Find where the given text appears and provide that cell's center as [x, y] coordinate. 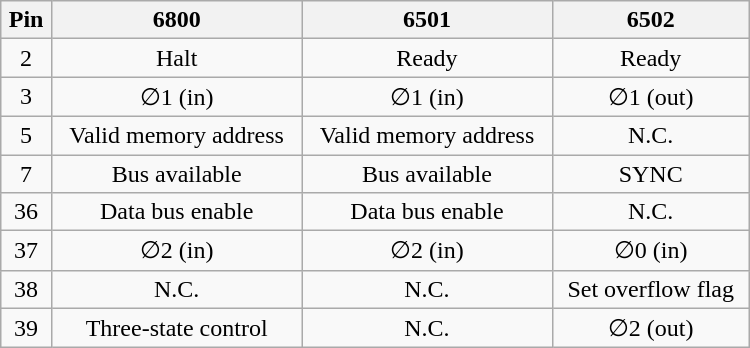
∅1 (out) [650, 97]
3 [26, 97]
Set overflow flag [650, 289]
37 [26, 251]
∅2 (out) [650, 328]
Pin [26, 20]
38 [26, 289]
39 [26, 328]
Halt [176, 58]
Three-state control [176, 328]
6502 [650, 20]
6800 [176, 20]
2 [26, 58]
36 [26, 212]
5 [26, 135]
SYNC [650, 173]
7 [26, 173]
∅0 (in) [650, 251]
6501 [427, 20]
